Scan for the cell matching the given text and deliver its [x, y] coordinate at center. 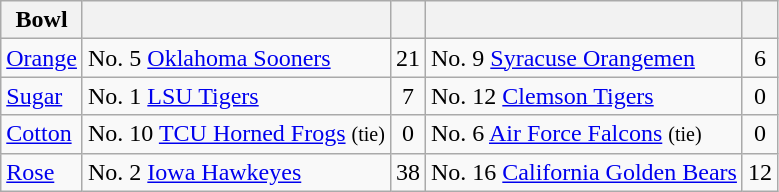
No. 10 TCU Horned Frogs (tie) [236, 134]
21 [408, 58]
No. 2 Iowa Hawkeyes [236, 172]
Orange [42, 58]
Cotton [42, 134]
Sugar [42, 96]
7 [408, 96]
38 [408, 172]
No. 16 California Golden Bears [584, 172]
Bowl [42, 20]
12 [760, 172]
6 [760, 58]
Rose [42, 172]
No. 12 Clemson Tigers [584, 96]
No. 6 Air Force Falcons (tie) [584, 134]
No. 5 Oklahoma Sooners [236, 58]
No. 9 Syracuse Orangemen [584, 58]
No. 1 LSU Tigers [236, 96]
